Scan for the cell matching the given text and deliver its (x, y) coordinate at center. 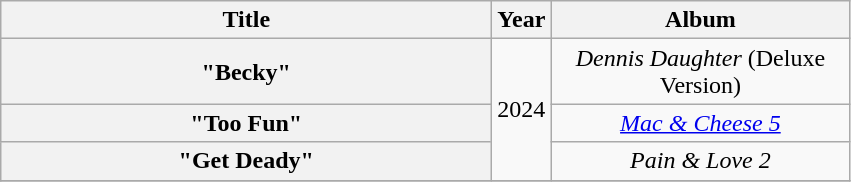
Year (522, 20)
Album (700, 20)
Pain & Love 2 (700, 161)
2024 (522, 110)
Dennis Daughter (Deluxe Version) (700, 72)
Title (246, 20)
"Get Deady" (246, 161)
Mac & Cheese 5 (700, 123)
"Too Fun" (246, 123)
"Becky" (246, 72)
